Find where the given text appears and provide that cell's center as (x, y) coordinate. 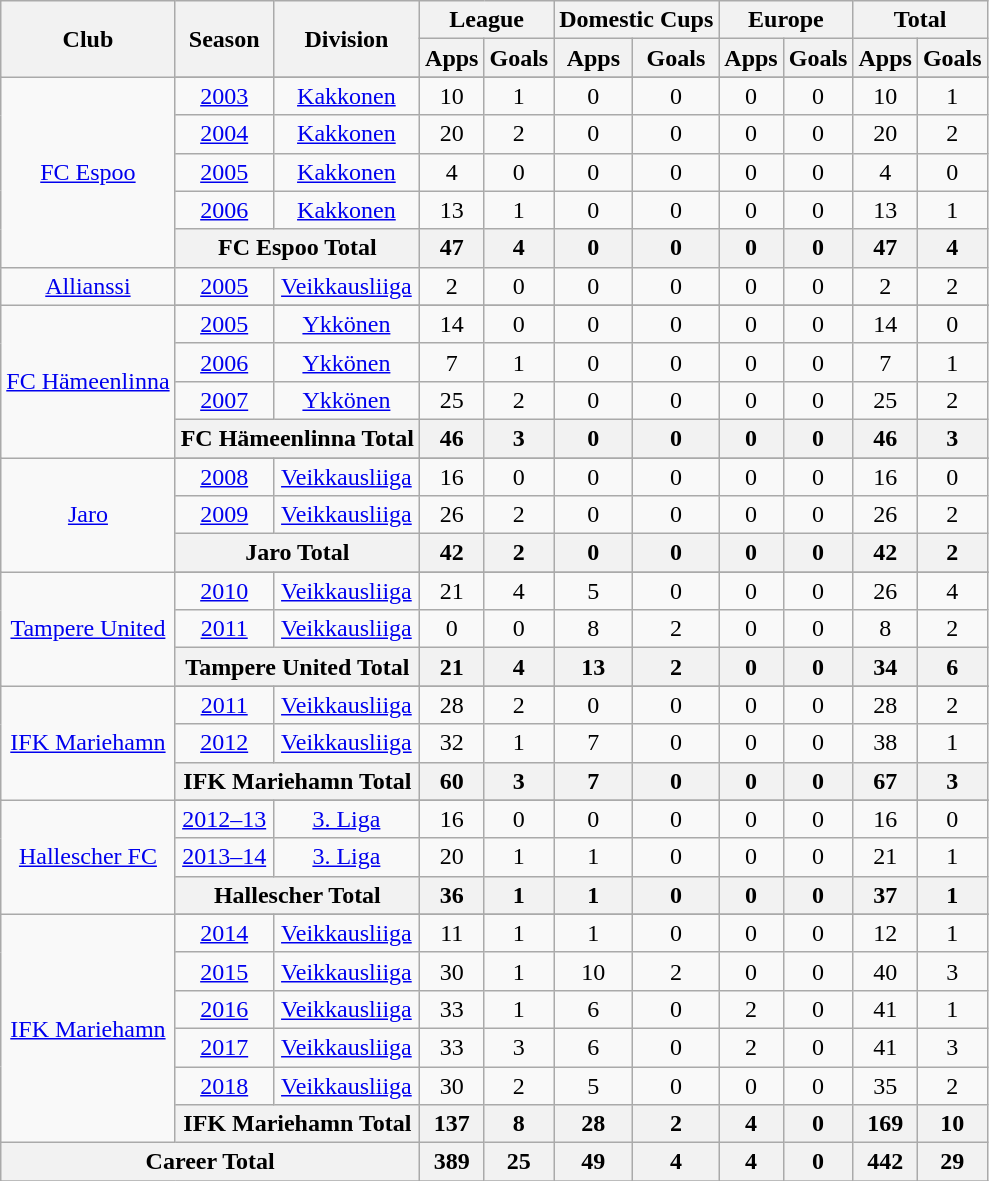
Allianssi (88, 286)
Season (224, 39)
169 (885, 1124)
2004 (224, 134)
35 (885, 1085)
2008 (224, 477)
34 (885, 667)
Tampere United (88, 629)
Club (88, 39)
2012 (224, 743)
442 (885, 1162)
2012–13 (224, 819)
389 (452, 1162)
36 (452, 895)
38 (885, 743)
40 (885, 971)
Europe (786, 20)
137 (452, 1124)
2016 (224, 1009)
Division (346, 39)
2010 (224, 591)
67 (885, 781)
2003 (224, 96)
Jaro (88, 515)
2014 (224, 933)
2007 (224, 400)
FC Hämeenlinna Total (297, 438)
Domestic Cups (636, 20)
Total (920, 20)
Hallescher Total (297, 895)
2009 (224, 515)
37 (885, 895)
FC Espoo (88, 172)
Jaro Total (297, 553)
Hallescher FC (88, 857)
FC Hämeenlinna (88, 381)
2018 (224, 1085)
League (487, 20)
2015 (224, 971)
FC Espoo Total (297, 248)
2013–14 (224, 857)
60 (452, 781)
29 (952, 1162)
Tampere United Total (297, 667)
2017 (224, 1047)
11 (452, 933)
49 (594, 1162)
Career Total (210, 1162)
12 (885, 933)
32 (452, 743)
